Scan for the cell matching the given text and deliver its (x, y) coordinate at center. 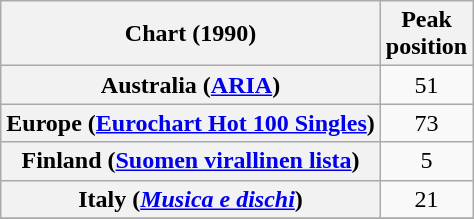
Peakposition (426, 34)
Chart (1990) (191, 34)
Italy (Musica e dischi) (191, 199)
Finland (Suomen virallinen lista) (191, 161)
5 (426, 161)
Australia (ARIA) (191, 85)
21 (426, 199)
51 (426, 85)
73 (426, 123)
Europe (Eurochart Hot 100 Singles) (191, 123)
